Pinpoint the cell where the given text exists, returning its [x, y] midpoint coordinate. 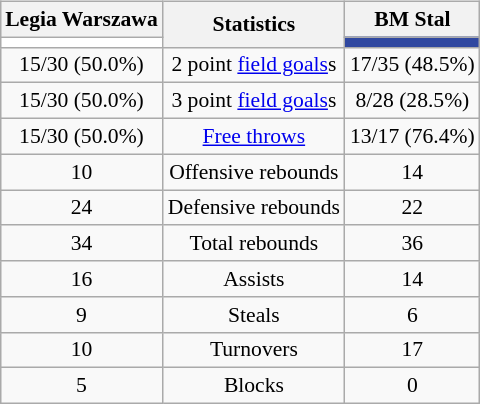
17/35 (48.5%) [412, 65]
Free throws [254, 136]
0 [412, 386]
13/17 (76.4%) [412, 136]
36 [412, 243]
6 [412, 314]
Steals [254, 314]
Statistics [254, 24]
24 [82, 208]
8/28 (28.5%) [412, 101]
BM Stal [412, 19]
22 [412, 208]
3 point field goalss [254, 101]
2 point field goalss [254, 65]
5 [82, 386]
34 [82, 243]
Blocks [254, 386]
Total rebounds [254, 243]
16 [82, 279]
Offensive rebounds [254, 172]
Assists [254, 279]
Turnovers [254, 350]
Defensive rebounds [254, 208]
17 [412, 350]
9 [82, 314]
Legia Warszawa [82, 19]
